From the cell containing the given text, extract its center point as [x, y] coordinate. 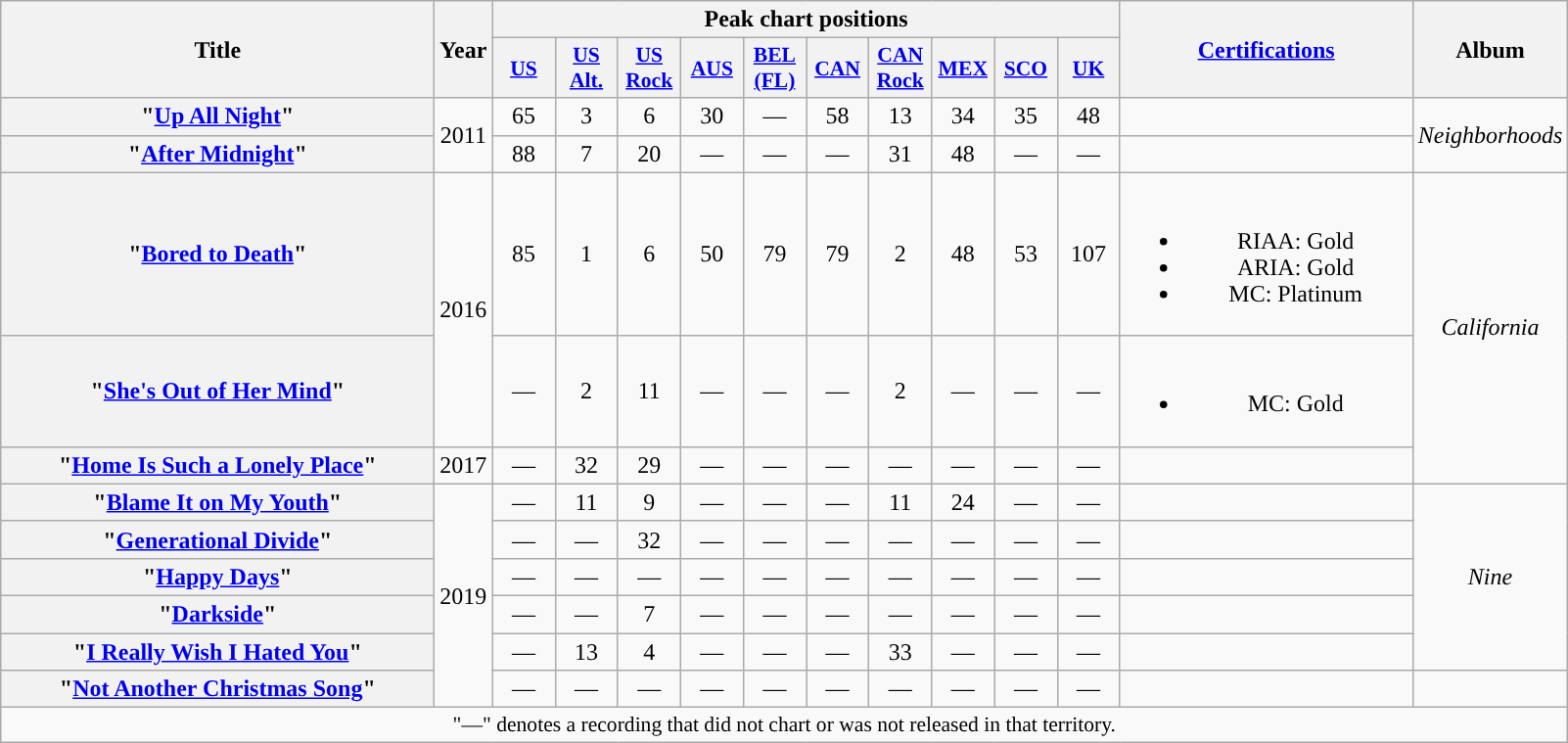
"Generational Divide" [217, 539]
SCO [1026, 69]
65 [524, 116]
"Darkside" [217, 614]
USRock [649, 69]
"Happy Days" [217, 577]
RIAA: GoldARIA: GoldMC: Platinum [1267, 255]
58 [838, 116]
35 [1026, 116]
"Home Is Such a Lonely Place" [217, 465]
50 [712, 255]
USAlt. [586, 69]
Certifications [1267, 49]
CAN [838, 69]
Peak chart positions [807, 20]
Title [217, 49]
UK [1088, 69]
"Blame It on My Youth" [217, 502]
30 [712, 116]
"After Midnight" [217, 154]
29 [649, 465]
88 [524, 154]
2019 [464, 595]
Nine [1490, 577]
9 [649, 502]
AUS [712, 69]
"Up All Night" [217, 116]
MC: Gold [1267, 392]
2017 [464, 465]
BEL(FL) [774, 69]
"I Really Wish I Hated You" [217, 651]
US [524, 69]
Album [1490, 49]
"—" denotes a recording that did not chart or was not released in that territory. [785, 725]
2011 [464, 135]
34 [963, 116]
3 [586, 116]
California [1490, 328]
Neighborhoods [1490, 135]
4 [649, 651]
20 [649, 154]
CANRock [900, 69]
"Bored to Death" [217, 255]
MEX [963, 69]
Year [464, 49]
53 [1026, 255]
107 [1088, 255]
31 [900, 154]
85 [524, 255]
"She's Out of Her Mind" [217, 392]
33 [900, 651]
1 [586, 255]
24 [963, 502]
2016 [464, 309]
"Not Another Christmas Song" [217, 689]
